Detect which cell encompasses the target text, then output its [x, y] center coordinate. 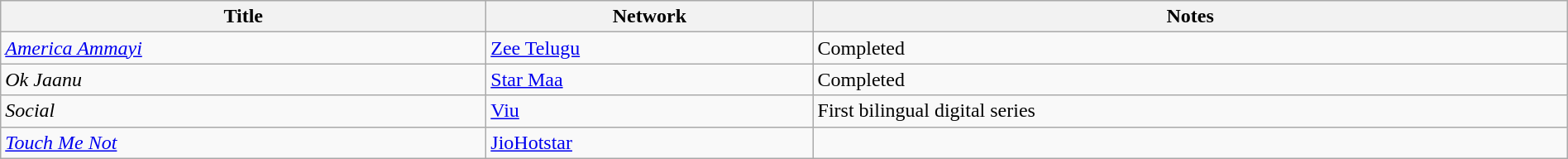
America Ammayi [243, 48]
Notes [1190, 17]
Viu [650, 111]
JioHotstar [650, 142]
Social [243, 111]
Network [650, 17]
Zee Telugu [650, 48]
First bilingual digital series [1190, 111]
Star Maa [650, 79]
Touch Me Not [243, 142]
Title [243, 17]
Ok Jaanu [243, 79]
